Return [X, Y] of the center of cell containing provided text 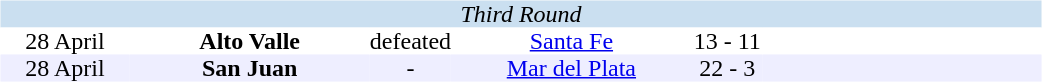
Alto Valle [249, 42]
San Juan [249, 68]
13 - 11 [728, 42]
Mar del Plata [572, 68]
- [410, 68]
22 - 3 [728, 68]
Third Round [520, 14]
defeated [410, 42]
Santa Fe [572, 42]
